Locate the cell with the specified text and output its (X, Y) center coordinate. 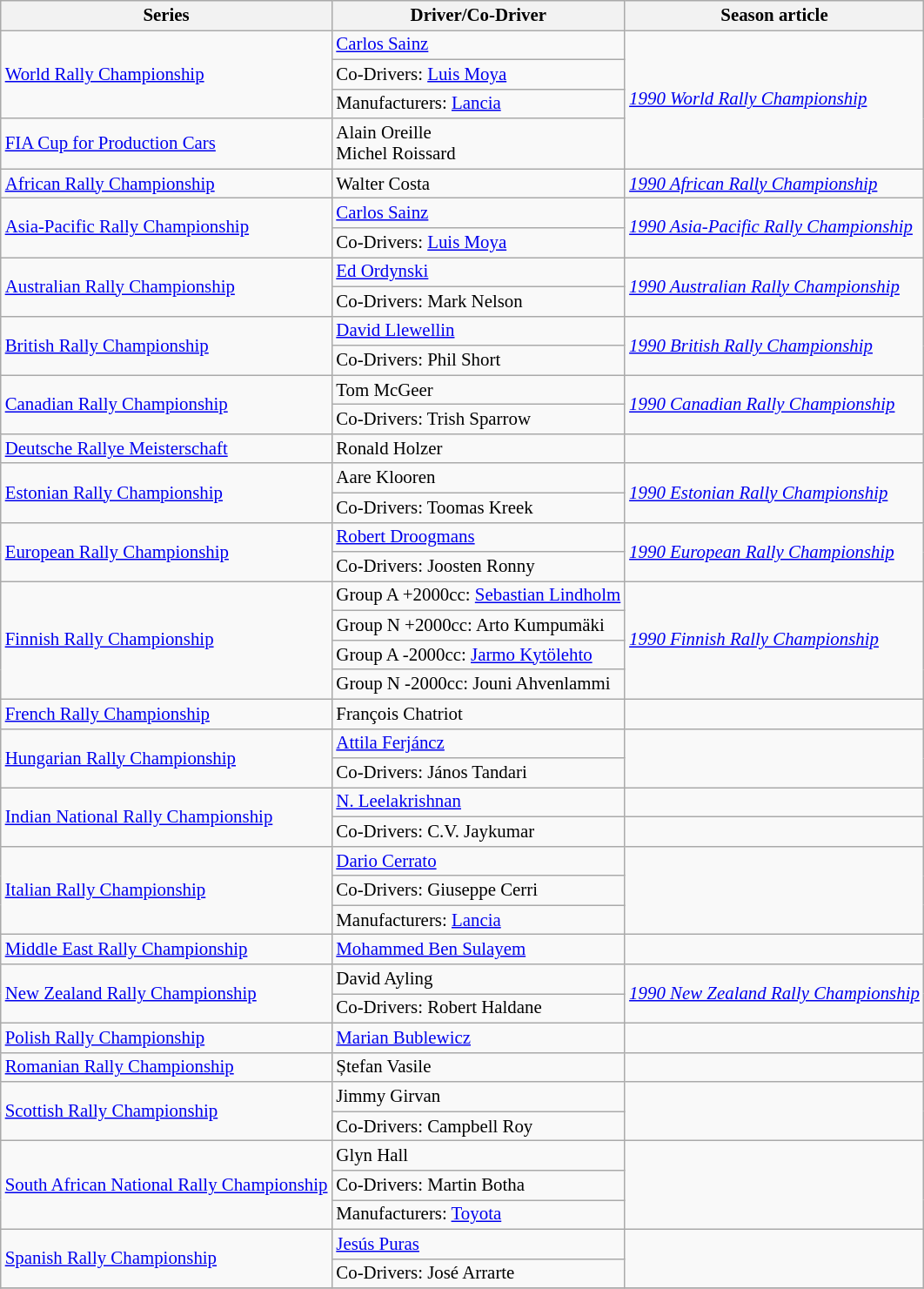
Co-Drivers: C.V. Jaykumar (479, 831)
Attila Ferjáncz (479, 743)
Ronald Holzer (479, 448)
French Rally Championship (167, 714)
Romanian Rally Championship (167, 1067)
Co-Drivers: Martin Botha (479, 1185)
1990 African Rally Championship (774, 184)
Co-Drivers: Giuseppe Cerri (479, 890)
Ed Ordynski (479, 272)
Co-Drivers: Toomas Kreek (479, 507)
Co-Drivers: Robert Haldane (479, 1009)
Co-Drivers: Phil Short (479, 360)
N. Leelakrishnan (479, 802)
Italian Rally Championship (167, 890)
Tom McGeer (479, 390)
Co-Drivers: Trish Sparrow (479, 420)
François Chatriot (479, 714)
Driver/Co-Driver (479, 16)
Finnish Rally Championship (167, 641)
Deutsche Rallye Meisterschaft (167, 448)
Season article (774, 16)
Jimmy Girvan (479, 1097)
Walter Costa (479, 184)
Mohammed Ben Sulayem (479, 950)
Co-Drivers: Mark Nelson (479, 301)
Scottish Rally Championship (167, 1111)
Co-Drivers: José Arrarte (479, 1273)
1990 European Rally Championship (774, 552)
1990 World Rally Championship (774, 99)
Ștefan Vasile (479, 1067)
Group N +2000cc: Arto Kumpumäki (479, 626)
Co-Drivers: János Tandari (479, 773)
1990 Canadian Rally Championship (774, 405)
Indian National Rally Championship (167, 817)
1990 New Zealand Rally Championship (774, 994)
Asia-Pacific Rally Championship (167, 228)
1990 Asia-Pacific Rally Championship (774, 228)
Manufacturers: Toyota (479, 1214)
Robert Droogmans (479, 537)
Spanish Rally Championship (167, 1259)
David Ayling (479, 979)
Alain Oreille Michel Roissard (479, 144)
Marian Bublewicz (479, 1037)
Glyn Hall (479, 1156)
Dario Cerrato (479, 861)
1990 Australian Rally Championship (774, 286)
Polish Rally Championship (167, 1037)
World Rally Championship (167, 74)
Group A -2000cc: Jarmo Kytölehto (479, 655)
FIA Cup for Production Cars (167, 144)
1990 Finnish Rally Championship (774, 641)
Jesús Puras (479, 1244)
New Zealand Rally Championship (167, 994)
Hungarian Rally Championship (167, 758)
1990 Estonian Rally Championship (774, 493)
Aare Klooren (479, 478)
Group A +2000cc: Sebastian Lindholm (479, 596)
British Rally Championship (167, 346)
Australian Rally Championship (167, 286)
Group N -2000cc: Jouni Ahvenlammi (479, 684)
African Rally Championship (167, 184)
Middle East Rally Championship (167, 950)
Canadian Rally Championship (167, 405)
Series (167, 16)
Estonian Rally Championship (167, 493)
Co-Drivers: Campbell Roy (479, 1126)
1990 British Rally Championship (774, 346)
David Llewellin (479, 331)
South African National Rally Championship (167, 1185)
Co-Drivers: Joosten Ronny (479, 567)
European Rally Championship (167, 552)
